Locate the cell with the specified text and output its [X, Y] center coordinate. 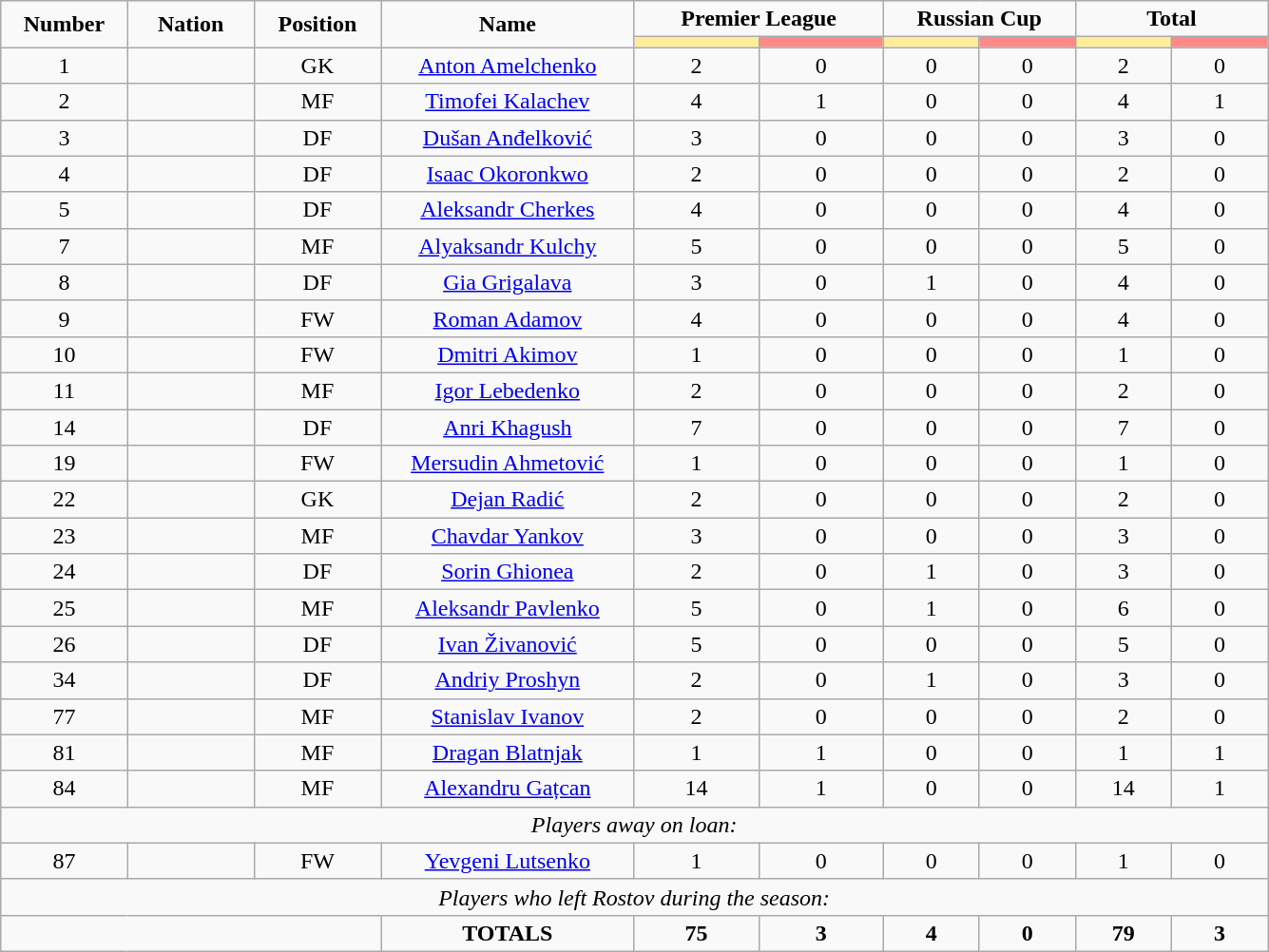
19 [65, 464]
81 [65, 752]
8 [65, 282]
Ivan Živanović [508, 644]
TOTALS [508, 933]
Aleksandr Pavlenko [508, 608]
Anton Amelchenko [508, 66]
Isaac Okoronkwo [508, 174]
84 [65, 789]
10 [65, 354]
Stanislav Ivanov [508, 716]
Nation [190, 25]
Chavdar Yankov [508, 536]
77 [65, 716]
Yevgeni Lutsenko [508, 861]
23 [65, 536]
75 [696, 933]
Aleksandr Cherkes [508, 210]
Igor Lebedenko [508, 390]
9 [65, 318]
Alexandru Gațcan [508, 789]
25 [65, 608]
Total [1171, 19]
Russian Cup [979, 19]
Number [65, 25]
11 [65, 390]
Name [508, 25]
Andriy Proshyn [508, 680]
Players away on loan: [635, 825]
26 [65, 644]
Anri Khagush [508, 427]
Dejan Radić [508, 500]
Position [317, 25]
Players who left Rostov during the season: [635, 897]
Dragan Blatnjak [508, 752]
79 [1124, 933]
24 [65, 572]
Dušan Anđelković [508, 138]
87 [65, 861]
22 [65, 500]
Premier League [759, 19]
Mersudin Ahmetović [508, 464]
Alyaksandr Kulchy [508, 246]
Gia Grigalava [508, 282]
Timofei Kalachev [508, 102]
Dmitri Akimov [508, 354]
Roman Adamov [508, 318]
34 [65, 680]
Sorin Ghionea [508, 572]
6 [1124, 608]
